From the cell containing the given text, extract its center point as [x, y] coordinate. 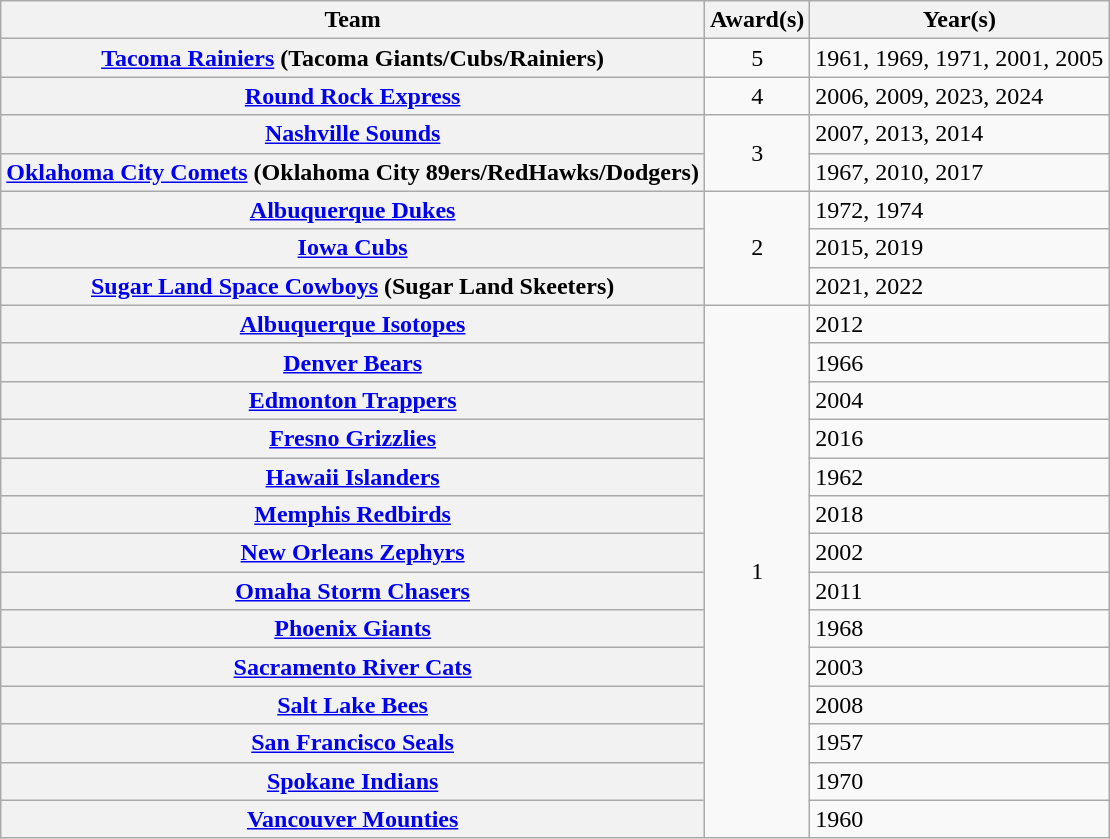
Tacoma Rainiers (Tacoma Giants/Cubs/Rainiers) [353, 58]
Oklahoma City Comets (Oklahoma City 89ers/RedHawks/Dodgers) [353, 172]
Albuquerque Isotopes [353, 324]
2007, 2013, 2014 [960, 134]
Denver Bears [353, 362]
5 [756, 58]
2006, 2009, 2023, 2024 [960, 96]
1957 [960, 743]
Sugar Land Space Cowboys (Sugar Land Skeeters) [353, 286]
2015, 2019 [960, 248]
Salt Lake Bees [353, 705]
Spokane Indians [353, 781]
2021, 2022 [960, 286]
Iowa Cubs [353, 248]
3 [756, 153]
4 [756, 96]
2 [756, 248]
2003 [960, 667]
New Orleans Zephyrs [353, 553]
Vancouver Mounties [353, 819]
Round Rock Express [353, 96]
Memphis Redbirds [353, 515]
Fresno Grizzlies [353, 438]
2018 [960, 515]
2002 [960, 553]
1967, 2010, 2017 [960, 172]
2011 [960, 591]
2012 [960, 324]
Omaha Storm Chasers [353, 591]
Sacramento River Cats [353, 667]
San Francisco Seals [353, 743]
1968 [960, 629]
2008 [960, 705]
Nashville Sounds [353, 134]
2004 [960, 400]
1961, 1969, 1971, 2001, 2005 [960, 58]
Award(s) [756, 20]
1 [756, 572]
1960 [960, 819]
Edmonton Trappers [353, 400]
1962 [960, 477]
Phoenix Giants [353, 629]
2016 [960, 438]
1972, 1974 [960, 210]
1966 [960, 362]
Hawaii Islanders [353, 477]
1970 [960, 781]
Team [353, 20]
Year(s) [960, 20]
Albuquerque Dukes [353, 210]
